Detect which cell encompasses the target text, then output its (X, Y) center coordinate. 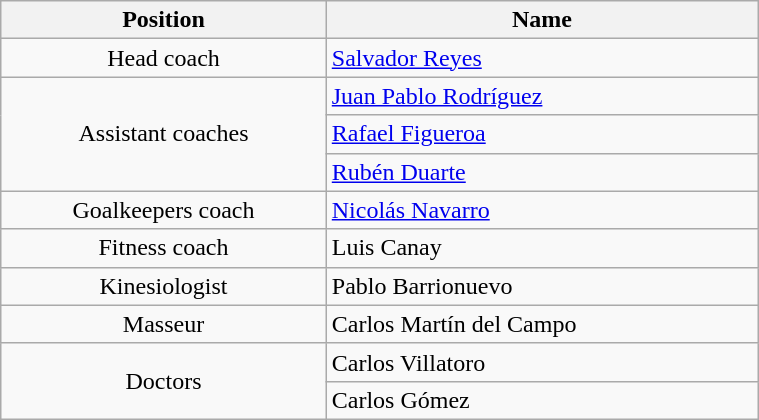
Goalkeepers coach (164, 210)
Salvador Reyes (542, 58)
Assistant coaches (164, 134)
Position (164, 20)
Carlos Martín del Campo (542, 324)
Juan Pablo Rodríguez (542, 96)
Luis Canay (542, 248)
Fitness coach (164, 248)
Carlos Gómez (542, 400)
Nicolás Navarro (542, 210)
Rubén Duarte (542, 172)
Doctors (164, 381)
Carlos Villatoro (542, 362)
Kinesiologist (164, 286)
Rafael Figueroa (542, 134)
Pablo Barrionuevo (542, 286)
Name (542, 20)
Masseur (164, 324)
Head coach (164, 58)
